Find where the given text appears and provide that cell's center as [x, y] coordinate. 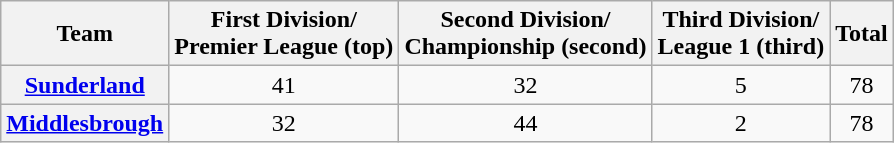
5 [741, 85]
44 [526, 123]
2 [741, 123]
Sunderland [85, 85]
First Division/Premier League (top) [284, 34]
Second Division/Championship (second) [526, 34]
Middlesbrough [85, 123]
Team [85, 34]
41 [284, 85]
Third Division/League 1 (third) [741, 34]
Total [862, 34]
